Search for the cell housing the specified text and yield its (x, y) center coordinate. 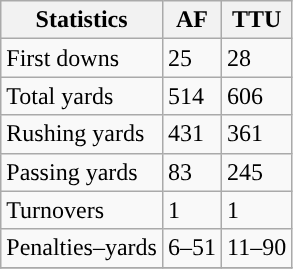
Turnovers (82, 210)
Statistics (82, 20)
25 (192, 58)
83 (192, 172)
Passing yards (82, 172)
431 (192, 134)
361 (257, 134)
11–90 (257, 248)
AF (192, 20)
28 (257, 58)
245 (257, 172)
Penalties–yards (82, 248)
TTU (257, 20)
6–51 (192, 248)
606 (257, 96)
First downs (82, 58)
Total yards (82, 96)
Rushing yards (82, 134)
514 (192, 96)
